Scan for the cell matching the given text and deliver its [X, Y] coordinate at center. 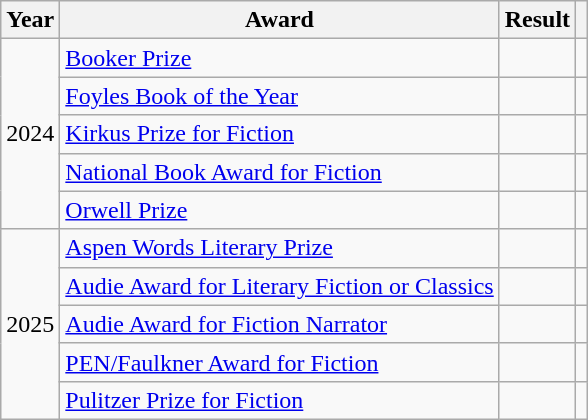
Audie Award for Fiction Narrator [280, 324]
Booker Prize [280, 58]
Foyles Book of the Year [280, 96]
Pulitzer Prize for Fiction [280, 400]
Award [280, 20]
Result [537, 20]
Kirkus Prize for Fiction [280, 134]
Aspen Words Literary Prize [280, 248]
2024 [30, 134]
2025 [30, 324]
National Book Award for Fiction [280, 172]
PEN/Faulkner Award for Fiction [280, 362]
Audie Award for Literary Fiction or Classics [280, 286]
Orwell Prize [280, 210]
Year [30, 20]
